Find where the given text appears and provide that cell's center as [X, Y] coordinate. 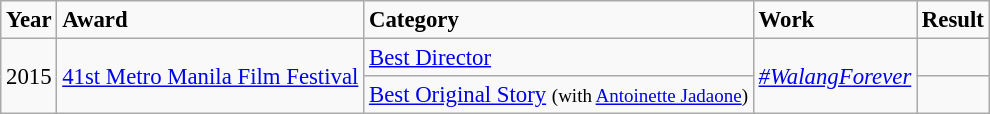
Year [29, 20]
Result [954, 20]
#WalangForever [834, 76]
41st Metro Manila Film Festival [210, 76]
Work [834, 20]
Best Director [559, 58]
Best Original Story (with Antoinette Jadaone) [559, 95]
2015 [29, 76]
Category [559, 20]
Award [210, 20]
